Search for the cell housing the specified text and yield its [X, Y] center coordinate. 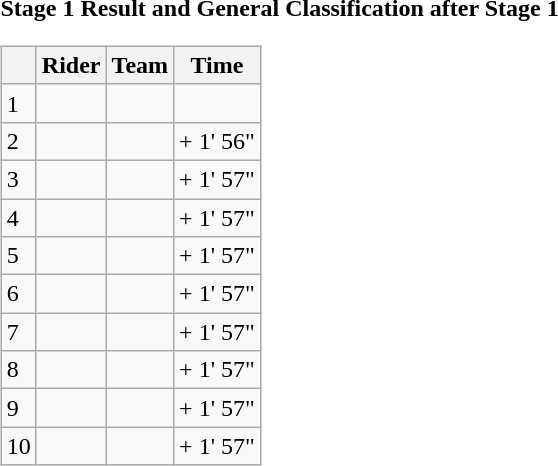
Time [218, 65]
Team [140, 65]
2 [18, 141]
10 [18, 446]
1 [18, 103]
6 [18, 294]
8 [18, 370]
7 [18, 332]
+ 1' 56" [218, 141]
9 [18, 408]
5 [18, 256]
4 [18, 217]
Rider [71, 65]
3 [18, 179]
